For the text-containing cell, return its midpoint in [x, y] coordinate format. 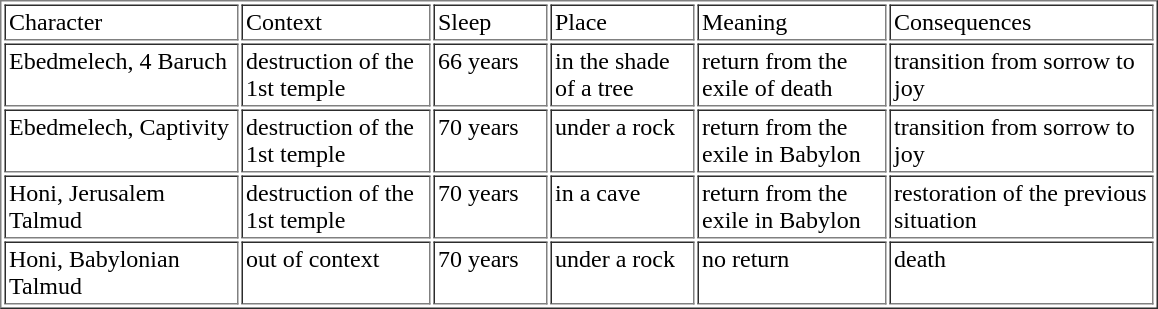
death [1022, 274]
return from the exile of death [792, 76]
in the shade of a tree [622, 76]
out of context [336, 274]
66 years [491, 76]
Character [121, 22]
Consequences [1022, 22]
Context [336, 22]
in a cave [622, 208]
Ebedmelech, 4 Baruch [121, 76]
Honi, Jerusalem Talmud [121, 208]
Place [622, 22]
Honi, Babylonian Talmud [121, 274]
Ebedmelech, Captivity [121, 142]
no return [792, 274]
Meaning [792, 22]
Sleep [491, 22]
restoration of the previous situation [1022, 208]
